Locate the cell with the specified text and output its (x, y) center coordinate. 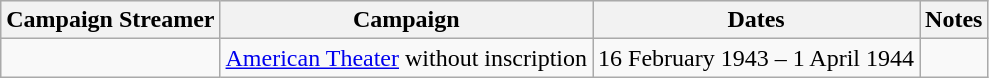
American Theater without inscription (406, 58)
Campaign (406, 20)
Campaign Streamer (110, 20)
Dates (756, 20)
16 February 1943 – 1 April 1944 (756, 58)
Notes (954, 20)
